Capture the cell that displays the provided text and extract its [x, y] central coordinate. 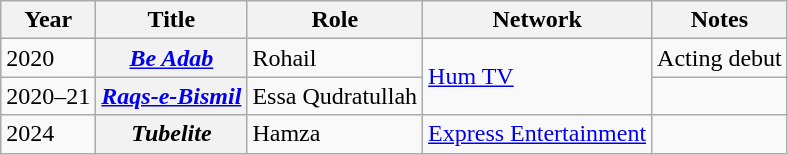
2024 [48, 134]
Be Adab [172, 58]
Notes [720, 20]
Title [172, 20]
2020–21 [48, 96]
Acting debut [720, 58]
Hum TV [538, 77]
Essa Qudratullah [335, 96]
Hamza [335, 134]
Year [48, 20]
Raqs-e-Bismil [172, 96]
2020 [48, 58]
Tubelite [172, 134]
Express Entertainment [538, 134]
Role [335, 20]
Rohail [335, 58]
Network [538, 20]
